Output the [X, Y] coordinate of the center of the cell containing the given text.  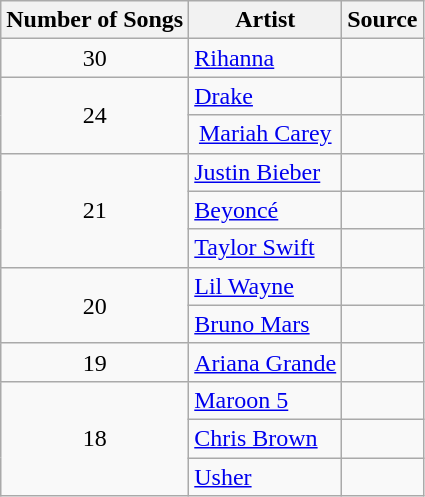
18 [95, 438]
24 [95, 115]
Usher [266, 477]
Lil Wayne [266, 286]
Number of Songs [95, 20]
Beyoncé [266, 210]
30 [95, 58]
Maroon 5 [266, 400]
21 [95, 210]
Rihanna [266, 58]
Bruno Mars [266, 324]
Ariana Grande [266, 362]
Artist [266, 20]
Mariah Carey [266, 134]
Justin Bieber [266, 172]
19 [95, 362]
Drake [266, 96]
Source [382, 20]
20 [95, 305]
Taylor Swift [266, 248]
Chris Brown [266, 438]
